Find where the given text appears and provide that cell's center as [x, y] coordinate. 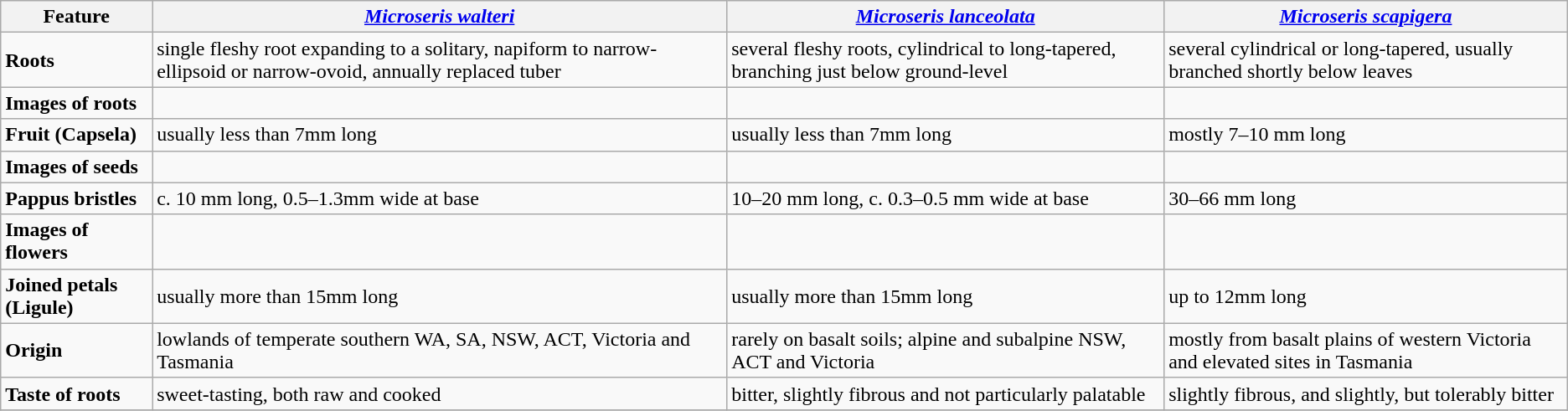
Microseris scapigera [1366, 17]
slightly fibrous, and slightly, but tolerably bitter [1366, 393]
single fleshy root expanding to a solitary, napiform to narrow-ellipsoid or narrow-ovoid, annually replaced tuber [440, 60]
Taste of roots [77, 393]
several cylindrical or long-tapered, usually branched shortly below leaves [1366, 60]
Pappus bristles [77, 198]
several fleshy roots, cylindrical to long-tapered, branching just below ground-level [946, 60]
mostly from basalt plains of western Victoria and elevated sites in Tasmania [1366, 350]
Origin [77, 350]
mostly 7–10 mm long [1366, 135]
Microseris walteri [440, 17]
lowlands of temperate southern WA, SA, NSW, ACT, Victoria and Tasmania [440, 350]
Images of roots [77, 103]
sweet-tasting, both raw and cooked [440, 393]
Microseris lanceolata [946, 17]
Fruit (Capsela) [77, 135]
Feature [77, 17]
Images of seeds [77, 167]
rarely on basalt soils; alpine and subalpine NSW, ACT and Victoria [946, 350]
Roots [77, 60]
Images of flowers [77, 241]
10–20 mm long, c. 0.3–0.5 mm wide at base [946, 198]
Joined petals (Ligule) [77, 296]
c. 10 mm long, 0.5–1.3mm wide at base [440, 198]
up to 12mm long [1366, 296]
30–66 mm long [1366, 198]
bitter, slightly fibrous and not particularly palatable [946, 393]
